Pinpoint the cell where the given text exists, returning its [X, Y] midpoint coordinate. 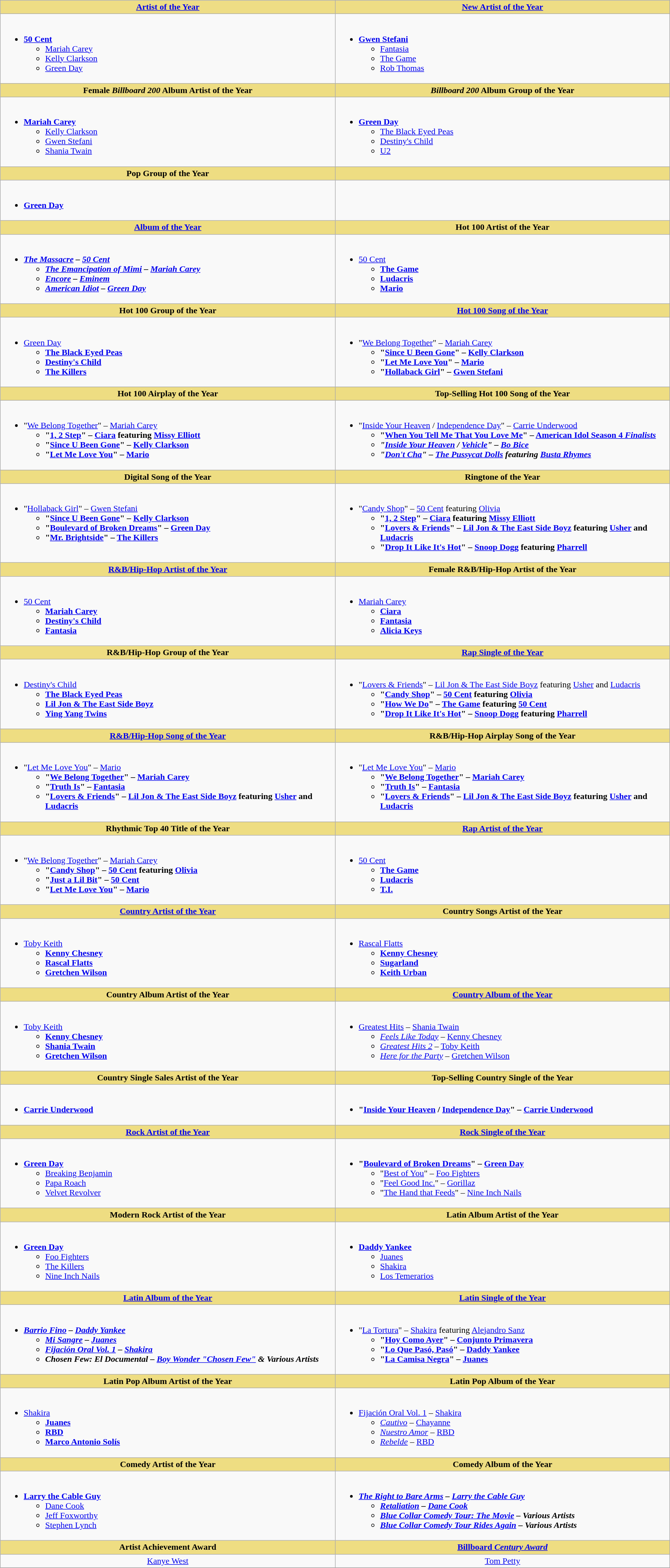
Modern Rock Artist of the Year [168, 1215]
Rascal FlattsKenny ChesneySugarlandKeith Urban [502, 953]
Rap Single of the Year [502, 653]
Greatest Hits – Shania TwainFeels Like Today – Kenny ChesneyGreatest Hits 2 – Toby KeithHere for the Party – Gretchen Wilson [502, 1036]
Green Day [168, 200]
"We Belong Together" – Mariah Carey"Candy Shop" – 50 Cent featuring Olivia"Just a Lil Bit" – 50 Cent"Let Me Love You" – Mario [168, 870]
Comedy Artist of the Year [168, 1464]
Female Billboard 200 Album Artist of the Year [168, 90]
Latin Pop Album Artist of the Year [168, 1381]
"Boulevard of Broken Dreams" – Green Day"Best of You" – Foo Fighters"Feel Good Inc." – Gorillaz"The Hand that Feeds" – Nine Inch Nails [502, 1173]
"We Belong Together" – Mariah Carey"1, 2 Step" – Ciara featuring Missy Elliott"Since U Been Gone" – Kelly Clarkson"Let Me Love You" – Mario [168, 435]
The Massacre – 50 CentThe Emancipation of Mimi – Mariah CareyEncore – EminemAmerican Idiot – Green Day [168, 269]
"Inside Your Heaven / Independence Day" – Carrie Underwood [502, 1105]
Comedy Album of the Year [502, 1464]
Green DayThe Black Eyed PeasDestiny's ChildThe Killers [168, 352]
Green DayBreaking BenjaminPapa RoachVelvet Revolver [168, 1173]
R&B/Hip-Hop Airplay Song of the Year [502, 736]
Toby KeithKenny ChesneyRascal FlattsGretchen Wilson [168, 953]
ShakiraJuanesRBDMarco Antonio Solís [168, 1423]
Digital Song of the Year [168, 476]
Billboard 200 Album Group of the Year [502, 90]
"We Belong Together" – Mariah Carey"Since U Been Gone" – Kelly Clarkson"Let Me Love You" – Mario"Hollaback Girl" – Gwen Stefani [502, 352]
Artist Achievement Award [168, 1547]
Billboard Century Award [502, 1547]
Latin Pop Album of the Year [502, 1381]
Pop Group of the Year [168, 173]
R&B/Hip-Hop Song of the Year [168, 736]
Rock Single of the Year [502, 1132]
R&B/Hip-Hop Artist of the Year [168, 570]
R&B/Hip-Hop Group of the Year [168, 653]
50 CentThe GameLudacrisT.I. [502, 870]
Artist of the Year [168, 7]
Latin Single of the Year [502, 1298]
Country Songs Artist of the Year [502, 911]
Hot 100 Song of the Year [502, 310]
Latin Album Artist of the Year [502, 1215]
New Artist of the Year [502, 7]
Gwen StefaniFantasiaThe GameRob Thomas [502, 49]
Toby KeithKenny ChesneyShania TwainGretchen Wilson [168, 1036]
Hot 100 Group of the Year [168, 310]
Fijación Oral Vol. 1 – ShakiraCautivo – ChayanneNuestro Amor – RBDRebelde – RBD [502, 1423]
"Hollaback Girl" – Gwen Stefani"Since U Been Gone" – Kelly Clarkson"Boulevard of Broken Dreams" – Green Day"Mr. Brightside" – The Killers [168, 523]
Rhythmic Top 40 Title of the Year [168, 828]
Rock Artist of the Year [168, 1132]
Country Album Artist of the Year [168, 994]
50 CentMariah CareyDestiny's ChildFantasia [168, 611]
"La Tortura" – Shakira featuring Alejandro Sanz"Hoy Como Ayer" – Conjunto Primavera"Lo Que Pasó, Pasó" – Daddy Yankee"La Camisa Negra" – Juanes [502, 1340]
Hot 100 Artist of the Year [502, 227]
Carrie Underwood [168, 1105]
Green DayFoo FightersThe KillersNine Inch Nails [168, 1257]
Larry the Cable GuyDane CookJeff FoxworthyStephen Lynch [168, 1506]
Top-Selling Country Single of the Year [502, 1078]
Country Album of the Year [502, 994]
Destiny's ChildThe Black Eyed PeasLil Jon & The East Side BoyzYing Yang Twins [168, 694]
Country Single Sales Artist of the Year [168, 1078]
Daddy YankeeJuanesShakiraLos Temerarios [502, 1257]
Country Artist of the Year [168, 911]
Mariah CareyCiaraFantasiaAlicia Keys [502, 611]
Tom Petty [502, 1561]
Album of the Year [168, 227]
Female R&B/Hip-Hop Artist of the Year [502, 570]
Top-Selling Hot 100 Song of the Year [502, 393]
Hot 100 Airplay of the Year [168, 393]
Ringtone of the Year [502, 476]
Kanye West [168, 1561]
Rap Artist of the Year [502, 828]
50 CentMariah CareyKelly ClarksonGreen Day [168, 49]
Green DayThe Black Eyed PeasDestiny's ChildU2 [502, 132]
Mariah CareyKelly ClarksonGwen StefaniShania Twain [168, 132]
Barrio Fino – Daddy YankeeMi Sangre – JuanesFijación Oral Vol. 1 – ShakiraChosen Few: El Documental – Boy Wonder "Chosen Few" & Various Artists [168, 1340]
Latin Album of the Year [168, 1298]
50 CentThe GameLudacrisMario [502, 269]
